Identify which cell holds the provided text, then report its [X, Y] central coordinate. 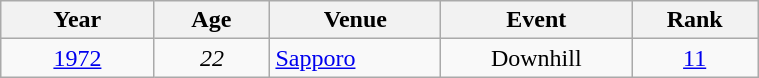
Sapporo [356, 58]
1972 [78, 58]
Rank [695, 20]
Year [78, 20]
Age [212, 20]
22 [212, 58]
Venue [356, 20]
11 [695, 58]
Downhill [536, 58]
Event [536, 20]
